Capture the cell that displays the provided text and extract its (x, y) central coordinate. 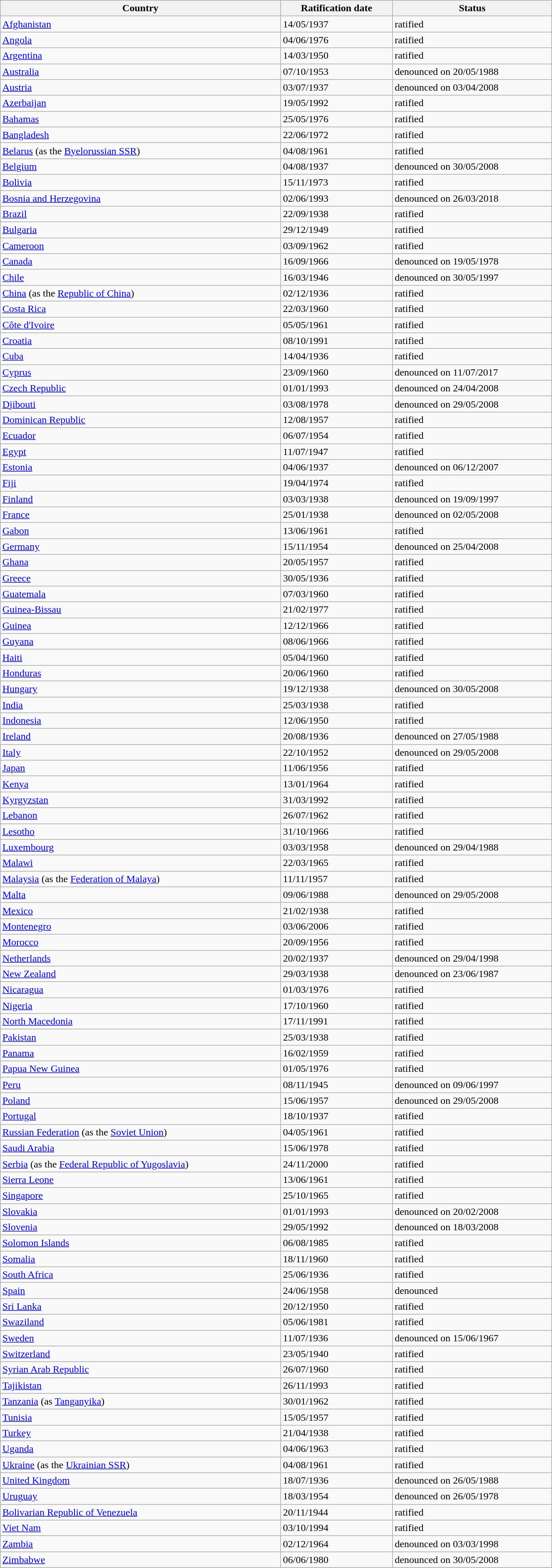
13/01/1964 (336, 784)
Honduras (140, 673)
09/06/1988 (336, 895)
denounced on 23/06/1987 (472, 974)
Morocco (140, 942)
08/06/1966 (336, 641)
14/05/1937 (336, 24)
18/07/1936 (336, 1481)
15/11/1973 (336, 182)
12/06/1950 (336, 721)
19/05/1992 (336, 103)
04/06/1976 (336, 40)
Chile (140, 277)
Uganda (140, 1449)
05/06/1981 (336, 1322)
30/01/1962 (336, 1401)
Pakistan (140, 1037)
05/05/1961 (336, 325)
21/04/1938 (336, 1433)
Kenya (140, 784)
20/09/1956 (336, 942)
08/11/1945 (336, 1085)
02/12/1936 (336, 293)
denounced on 30/05/1997 (472, 277)
Singapore (140, 1195)
21/02/1938 (336, 910)
03/08/1978 (336, 404)
20/06/1960 (336, 673)
Italy (140, 752)
Bolivia (140, 182)
Syrian Arab Republic (140, 1370)
New Zealand (140, 974)
24/11/2000 (336, 1164)
26/11/1993 (336, 1385)
Lesotho (140, 831)
Canada (140, 262)
11/07/1936 (336, 1338)
11/07/1947 (336, 451)
Azerbaijan (140, 103)
Sri Lanka (140, 1306)
Guinea (140, 626)
03/07/1937 (336, 87)
29/05/1992 (336, 1227)
29/12/1949 (336, 230)
Costa Rica (140, 309)
Czech Republic (140, 388)
denounced on 20/05/1988 (472, 72)
denounced on 11/07/2017 (472, 372)
12/12/1966 (336, 626)
denounced (472, 1291)
denounced on 06/12/2007 (472, 467)
29/03/1938 (336, 974)
Belgium (140, 166)
01/05/1976 (336, 1069)
Ecuador (140, 435)
24/06/1958 (336, 1291)
Status (472, 8)
Solomon Islands (140, 1243)
Poland (140, 1101)
03/06/2006 (336, 926)
Côte d'Ivoire (140, 325)
07/10/1953 (336, 72)
25/01/1938 (336, 515)
17/10/1960 (336, 1006)
16/02/1959 (336, 1053)
18/11/1960 (336, 1259)
02/12/1964 (336, 1544)
22/06/1972 (336, 135)
Country (140, 8)
Malawi (140, 863)
30/05/1936 (336, 578)
15/11/1954 (336, 547)
Panama (140, 1053)
06/08/1985 (336, 1243)
18/03/1954 (336, 1496)
Ratification date (336, 8)
17/11/1991 (336, 1021)
23/09/1960 (336, 372)
16/03/1946 (336, 277)
19/12/1938 (336, 689)
26/07/1962 (336, 816)
31/10/1966 (336, 831)
03/09/1962 (336, 246)
denounced on 26/05/1988 (472, 1481)
07/03/1960 (336, 594)
04/05/1961 (336, 1132)
denounced on 25/04/2008 (472, 547)
26/07/1960 (336, 1370)
Haiti (140, 657)
Bangladesh (140, 135)
Guyana (140, 641)
denounced on 26/03/2018 (472, 198)
Slovenia (140, 1227)
denounced on 27/05/1988 (472, 737)
22/03/1960 (336, 309)
Serbia (as the Federal Republic of Yugoslavia) (140, 1164)
Sierra Leone (140, 1180)
South Africa (140, 1275)
11/06/1956 (336, 768)
22/03/1965 (336, 863)
Djibouti (140, 404)
Luxembourg (140, 847)
Zambia (140, 1544)
01/03/1976 (336, 990)
19/04/1974 (336, 483)
23/05/1940 (336, 1354)
Cyprus (140, 372)
Dominican Republic (140, 420)
Swaziland (140, 1322)
Netherlands (140, 958)
Afghanistan (140, 24)
Finland (140, 499)
denounced on 02/05/2008 (472, 515)
31/03/1992 (336, 800)
05/04/1960 (336, 657)
Germany (140, 547)
04/06/1937 (336, 467)
China (as the Republic of China) (140, 293)
Nigeria (140, 1006)
15/06/1978 (336, 1148)
Russian Federation (as the Soviet Union) (140, 1132)
06/06/1980 (336, 1560)
Viet Nam (140, 1528)
Croatia (140, 341)
Greece (140, 578)
Kyrgyzstan (140, 800)
Ukraine (as the Ukrainian SSR) (140, 1464)
03/10/1994 (336, 1528)
Tanzania (as Tanganyika) (140, 1401)
Bulgaria (140, 230)
Spain (140, 1291)
denounced on 29/04/1998 (472, 958)
Saudi Arabia (140, 1148)
08/10/1991 (336, 341)
Mexico (140, 910)
Zimbabwe (140, 1560)
Cameroon (140, 246)
Tajikistan (140, 1385)
Australia (140, 72)
Bolivarian Republic of Venezuela (140, 1512)
denounced on 19/09/1997 (472, 499)
denounced on 20/02/2008 (472, 1212)
Angola (140, 40)
Guinea-Bissau (140, 610)
Gabon (140, 531)
Slovakia (140, 1212)
Peru (140, 1085)
Ireland (140, 737)
18/10/1937 (336, 1116)
Cuba (140, 356)
02/06/1993 (336, 198)
22/10/1952 (336, 752)
Japan (140, 768)
India (140, 705)
03/03/1958 (336, 847)
Sweden (140, 1338)
Papua New Guinea (140, 1069)
denounced on 19/05/1978 (472, 262)
denounced on 26/05/1978 (472, 1496)
20/08/1936 (336, 737)
Bosnia and Herzegovina (140, 198)
Belarus (as the Byelorussian SSR) (140, 151)
United Kingdom (140, 1481)
Brazil (140, 214)
North Macedonia (140, 1021)
04/06/1963 (336, 1449)
denounced on 03/04/2008 (472, 87)
Portugal (140, 1116)
denounced on 15/06/1967 (472, 1338)
Fiji (140, 483)
denounced on 24/04/2008 (472, 388)
Ghana (140, 562)
Nicaragua (140, 990)
Austria (140, 87)
06/07/1954 (336, 435)
France (140, 515)
15/05/1957 (336, 1417)
04/08/1937 (336, 166)
Tunisia (140, 1417)
Somalia (140, 1259)
12/08/1957 (336, 420)
25/05/1976 (336, 119)
20/12/1950 (336, 1306)
22/09/1938 (336, 214)
Estonia (140, 467)
25/10/1965 (336, 1195)
Guatemala (140, 594)
Switzerland (140, 1354)
16/09/1966 (336, 262)
11/11/1957 (336, 879)
Bahamas (140, 119)
14/03/1950 (336, 56)
Hungary (140, 689)
denounced on 29/04/1988 (472, 847)
03/03/1938 (336, 499)
25/06/1936 (336, 1275)
Egypt (140, 451)
Malaysia (as the Federation of Malaya) (140, 879)
Malta (140, 895)
20/02/1937 (336, 958)
Montenegro (140, 926)
15/06/1957 (336, 1101)
denounced on 18/03/2008 (472, 1227)
Uruguay (140, 1496)
Indonesia (140, 721)
denounced on 03/03/1998 (472, 1544)
21/02/1977 (336, 610)
20/05/1957 (336, 562)
Turkey (140, 1433)
14/04/1936 (336, 356)
Argentina (140, 56)
Lebanon (140, 816)
denounced on 09/06/1997 (472, 1085)
20/11/1944 (336, 1512)
